Pinpoint the cell where the given text exists, returning its [x, y] midpoint coordinate. 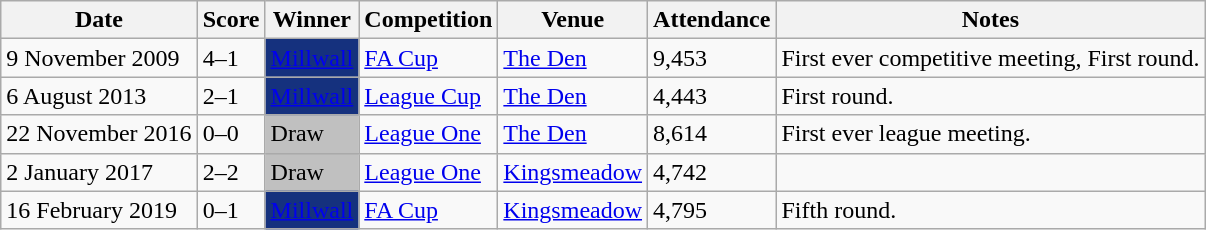
9 November 2009 [99, 58]
Venue [573, 20]
First round. [990, 96]
2 January 2017 [99, 172]
4,742 [712, 172]
4,795 [712, 210]
9,453 [712, 58]
6 August 2013 [99, 96]
Score [231, 20]
0–1 [231, 210]
Fifth round. [990, 210]
4,443 [712, 96]
2–1 [231, 96]
League Cup [428, 96]
2–2 [231, 172]
0–0 [231, 134]
First ever competitive meeting, First round. [990, 58]
Winner [312, 20]
First ever league meeting. [990, 134]
22 November 2016 [99, 134]
Date [99, 20]
Attendance [712, 20]
16 February 2019 [99, 210]
Notes [990, 20]
4–1 [231, 58]
Competition [428, 20]
8,614 [712, 134]
